From the cell containing the given text, extract its center point as [X, Y] coordinate. 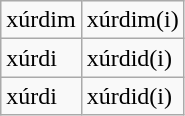
xúrdim [41, 20]
xúrdim(i) [132, 20]
